Return the (X, Y) coordinate for the center point of the cell that contains the specified text.  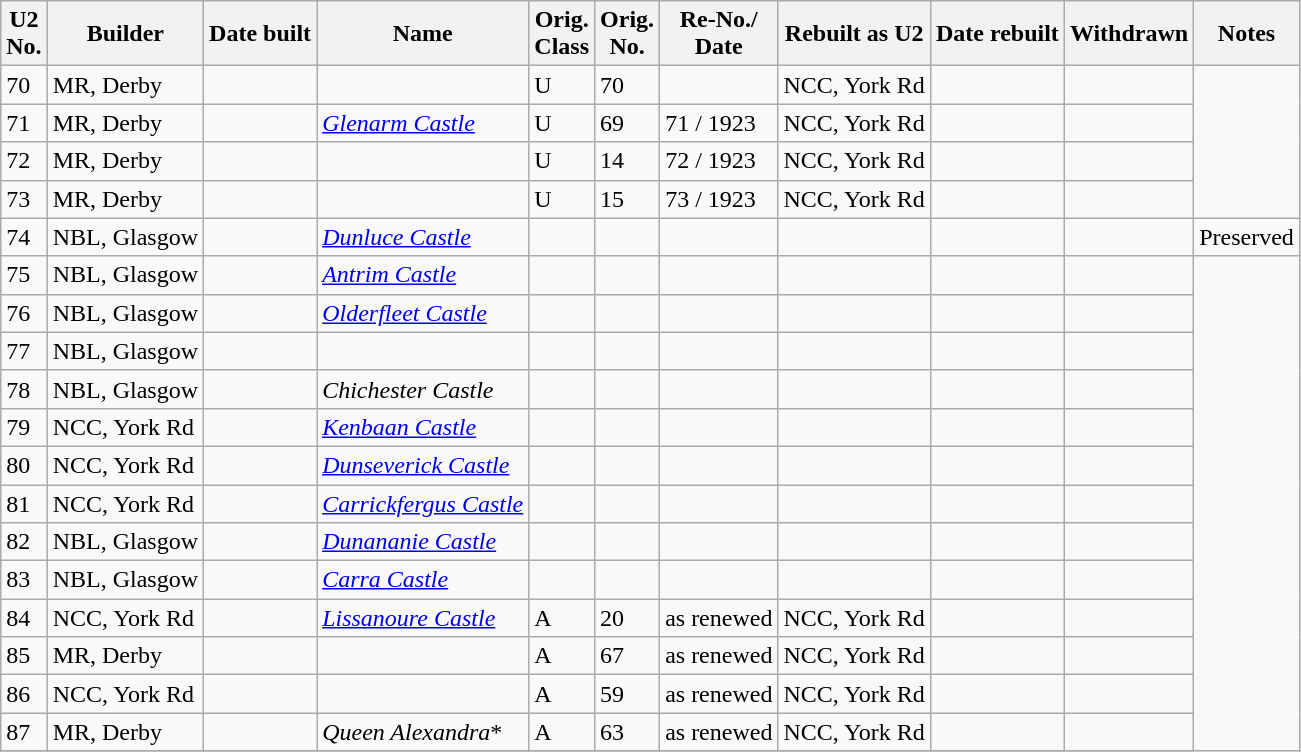
Kenbaan Castle (423, 427)
Re-No./Date (719, 34)
Orig.Class (562, 34)
Rebuilt as U2 (854, 34)
Dunananie Castle (423, 542)
Preserved (1247, 237)
Queen Alexandra* (423, 732)
Withdrawn (1128, 34)
71 / 1923 (719, 123)
Glenarm Castle (423, 123)
63 (628, 732)
67 (628, 656)
79 (24, 427)
Antrim Castle (423, 275)
73 (24, 199)
59 (628, 694)
75 (24, 275)
76 (24, 313)
80 (24, 465)
69 (628, 123)
78 (24, 389)
14 (628, 161)
15 (628, 199)
Notes (1247, 34)
Carra Castle (423, 580)
86 (24, 694)
74 (24, 237)
73 / 1923 (719, 199)
71 (24, 123)
Chichester Castle (423, 389)
Builder (125, 34)
77 (24, 351)
U2No. (24, 34)
84 (24, 618)
Date rebuilt (997, 34)
Orig.No. (628, 34)
82 (24, 542)
Date built (260, 34)
83 (24, 580)
85 (24, 656)
Lissanoure Castle (423, 618)
Carrickfergus Castle (423, 503)
Dunluce Castle (423, 237)
20 (628, 618)
Olderfleet Castle (423, 313)
72 (24, 161)
72 / 1923 (719, 161)
87 (24, 732)
81 (24, 503)
Dunseverick Castle (423, 465)
Name (423, 34)
